Return the [x, y] coordinate for the center point of the cell that contains the specified text.  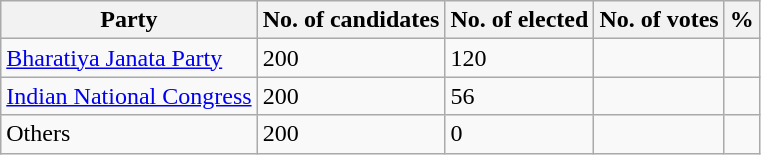
No. of votes [659, 20]
Indian National Congress [129, 96]
No. of elected [520, 20]
Bharatiya Janata Party [129, 58]
56 [520, 96]
Party [129, 20]
Others [129, 134]
120 [520, 58]
0 [520, 134]
No. of candidates [351, 20]
% [742, 20]
